Identify which cell holds the provided text, then report its [x, y] central coordinate. 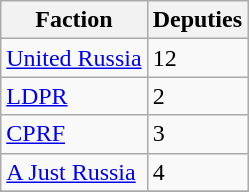
A Just Russia [74, 172]
Faction [74, 20]
Deputies [197, 20]
4 [197, 172]
12 [197, 58]
CPRF [74, 134]
LDPR [74, 96]
2 [197, 96]
United Russia [74, 58]
3 [197, 134]
